Capture the cell that displays the provided text and extract its (x, y) central coordinate. 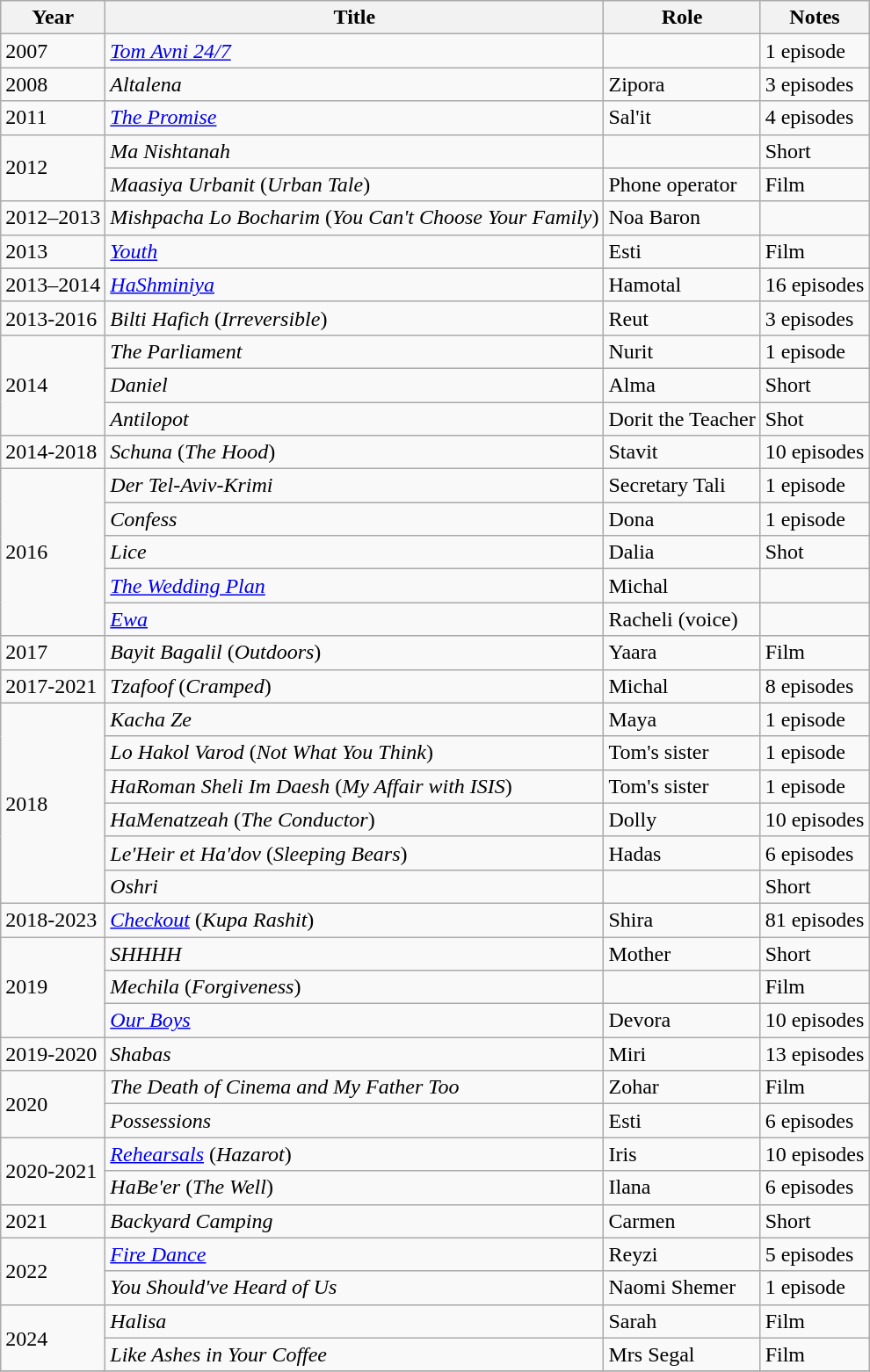
Backyard Camping (355, 1221)
Zipora (682, 84)
Schuna (The Hood) (355, 452)
Secretary Tali (682, 486)
Kacha Ze (355, 719)
Oshri (355, 886)
81 episodes (815, 920)
Tom Avni 24/7 (355, 51)
2013–2014 (53, 285)
Iris (682, 1154)
2024 (53, 1338)
Dolly (682, 820)
Checkout (Kupa Rashit) (355, 920)
Like Ashes in Your Coffee (355, 1354)
2013-2016 (53, 318)
Youth (355, 251)
Shabas (355, 1054)
Stavit (682, 452)
Devora (682, 1021)
Shira (682, 920)
Ma Nishtanah (355, 151)
Hadas (682, 853)
Racheli (voice) (682, 619)
Carmen (682, 1221)
Dorit the Teacher (682, 419)
HaMenatzeah (The Conductor) (355, 820)
2021 (53, 1221)
Der Tel-Aviv-Krimi (355, 486)
2017 (53, 653)
5 episodes (815, 1254)
Sarah (682, 1321)
2016 (53, 552)
Le'Heir et Ha'dov (Sleeping Bears) (355, 853)
Altalena (355, 84)
Sal'it (682, 118)
Bilti Hafich (Irreversible) (355, 318)
HaShminiya (355, 285)
Maya (682, 719)
SHHHH (355, 953)
The Death of Cinema and My Father Too (355, 1087)
Reut (682, 318)
2017-2021 (53, 686)
Mechila (Forgiveness) (355, 987)
2014 (53, 385)
Dalia (682, 552)
16 episodes (815, 285)
2008 (53, 84)
The Promise (355, 118)
The Parliament (355, 351)
Lice (355, 552)
2013 (53, 251)
2012 (53, 168)
2018-2023 (53, 920)
Notes (815, 18)
Halisa (355, 1321)
Daniel (355, 385)
Our Boys (355, 1021)
Phone operator (682, 184)
Hamotal (682, 285)
Year (53, 18)
Yaara (682, 653)
Ilana (682, 1188)
Mishpacha Lo Bocharim (You Can't Choose Your Family) (355, 218)
Possessions (355, 1121)
2018 (53, 803)
Naomi Shemer (682, 1288)
Mrs Segal (682, 1354)
2019-2020 (53, 1054)
Dona (682, 519)
2019 (53, 986)
2012–2013 (53, 218)
Reyzi (682, 1254)
Mother (682, 953)
Rehearsals (Hazarot) (355, 1154)
Tzafoof (Cramped) (355, 686)
Antilopot (355, 419)
Lo Hakol Varod (Not What You Think) (355, 753)
Role (682, 18)
Maasiya Urbanit (Urban Tale) (355, 184)
2020-2021 (53, 1171)
Fire Dance (355, 1254)
Confess (355, 519)
HaBe'er (The Well) (355, 1188)
You Should've Heard of Us (355, 1288)
Nurit (682, 351)
Noa Baron (682, 218)
Ewa (355, 619)
Zohar (682, 1087)
4 episodes (815, 118)
The Wedding Plan (355, 586)
2011 (53, 118)
Title (355, 18)
8 episodes (815, 686)
13 episodes (815, 1054)
2020 (53, 1104)
2014-2018 (53, 452)
Miri (682, 1054)
2022 (53, 1271)
2007 (53, 51)
HaRoman Sheli Im Daesh (My Affair with ISIS) (355, 786)
Bayit Bagalil (Outdoors) (355, 653)
Alma (682, 385)
